For the text-containing cell, return its midpoint in [X, Y] coordinate format. 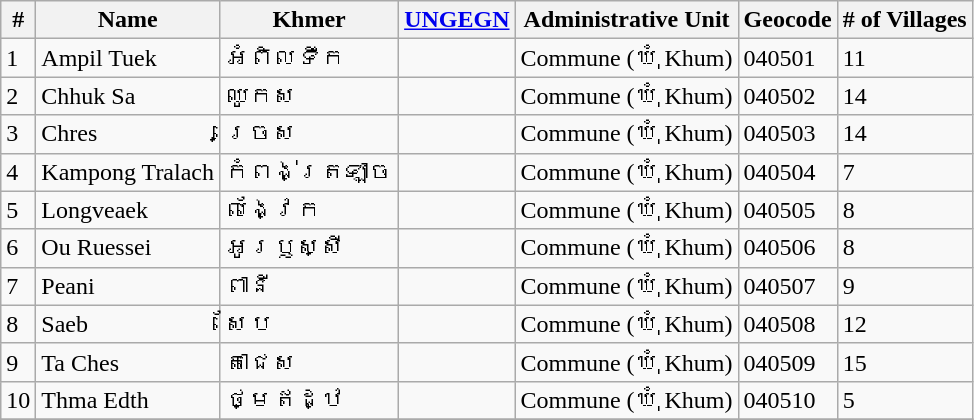
អំពិលទឹក [310, 58]
040501 [788, 58]
15 [904, 362]
040510 [788, 400]
ពានី [310, 286]
UNGEGN [457, 20]
6 [18, 248]
040505 [788, 210]
កំពង់ត្រឡាច [310, 172]
Khmer [310, 20]
040506 [788, 248]
10 [18, 400]
Administrative Unit [626, 20]
លង្វែក [310, 210]
040503 [788, 134]
# [18, 20]
Ta Ches [128, 362]
12 [904, 324]
សែប [310, 324]
Kampong Tralach [128, 172]
040507 [788, 286]
Chhuk Sa [128, 96]
2 [18, 96]
Longveaek [128, 210]
040502 [788, 96]
Peani [128, 286]
ច្រេស [310, 134]
1 [18, 58]
Saeb [128, 324]
040504 [788, 172]
# of Villages [904, 20]
040508 [788, 324]
11 [904, 58]
ថ្មឥដ្ឋ [310, 400]
ឈូកស [310, 96]
Chres [128, 134]
4 [18, 172]
អូរឫស្សី [310, 248]
Geocode [788, 20]
Thma Edth [128, 400]
040509 [788, 362]
Name [128, 20]
Ampil Tuek [128, 58]
តាជេស [310, 362]
Ou Ruessei [128, 248]
3 [18, 134]
